Extract the [x, y] coordinate from the center of the cell holding the provided text.  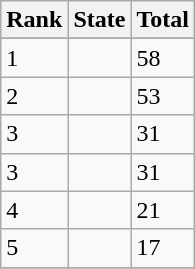
1 [34, 58]
53 [163, 96]
4 [34, 210]
Total [163, 20]
2 [34, 96]
5 [34, 248]
58 [163, 58]
17 [163, 248]
State [100, 20]
21 [163, 210]
Rank [34, 20]
